Return the (X, Y) coordinate for the center point of the cell that contains the specified text.  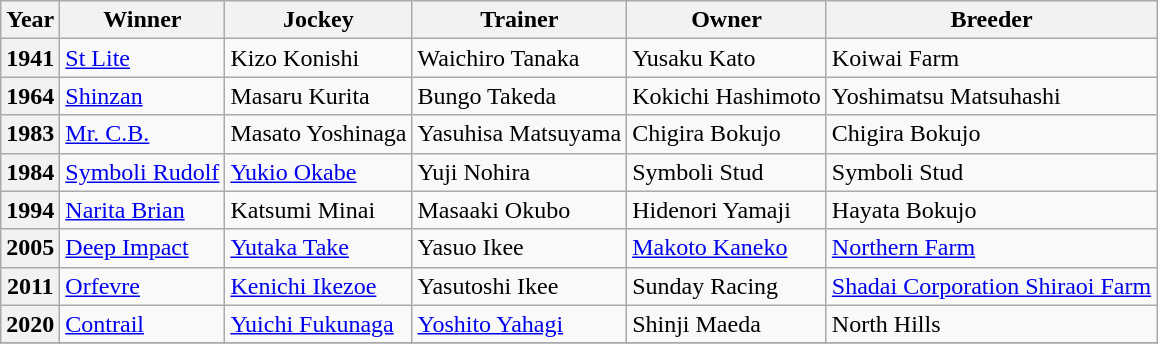
Masato Yoshinaga (318, 134)
Mr. C.B. (142, 134)
2020 (30, 324)
Deep Impact (142, 248)
Masaaki Okubo (520, 210)
Kizo Konishi (318, 58)
Owner (727, 20)
1984 (30, 172)
Yuichi Fukunaga (318, 324)
Hayata Bokujo (991, 210)
Kenichi Ikezoe (318, 286)
Northern Farm (991, 248)
Makoto Kaneko (727, 248)
North Hills (991, 324)
Yusaku Kato (727, 58)
1994 (30, 210)
Sunday Racing (727, 286)
Yuji Nohira (520, 172)
Masaru Kurita (318, 96)
Hidenori Yamaji (727, 210)
Shinji Maeda (727, 324)
1983 (30, 134)
2005 (30, 248)
Bungo Takeda (520, 96)
Yasuo Ikee (520, 248)
Contrail (142, 324)
St Lite (142, 58)
Winner (142, 20)
Year (30, 20)
Waichiro Tanaka (520, 58)
Trainer (520, 20)
1941 (30, 58)
Yoshimatsu Matsuhashi (991, 96)
Jockey (318, 20)
Shadai Corporation Shiraoi Farm (991, 286)
Koiwai Farm (991, 58)
Breeder (991, 20)
Symboli Rudolf (142, 172)
Yukio Okabe (318, 172)
Yutaka Take (318, 248)
Katsumi Minai (318, 210)
Kokichi Hashimoto (727, 96)
Orfevre (142, 286)
Narita Brian (142, 210)
1964 (30, 96)
Yoshito Yahagi (520, 324)
Yasutoshi Ikee (520, 286)
2011 (30, 286)
Shinzan (142, 96)
Yasuhisa Matsuyama (520, 134)
